Return (X, Y) of the center of cell containing provided text 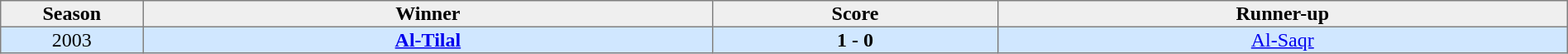
Al-Tilal (428, 40)
Score (855, 14)
2003 (72, 40)
Al-Saqr (1282, 40)
Runner-up (1282, 14)
Season (72, 14)
Winner (428, 14)
1 - 0 (855, 40)
